Scan for the cell matching the given text and deliver its [x, y] coordinate at center. 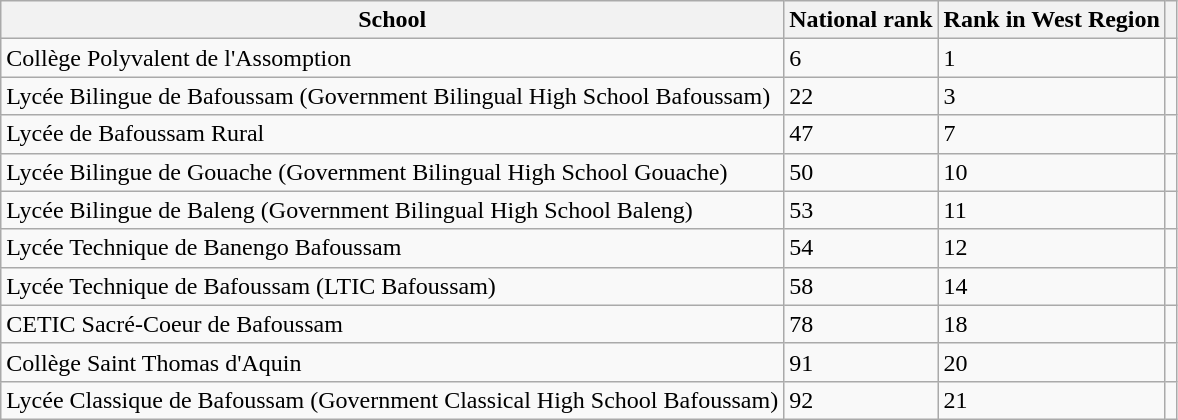
91 [861, 362]
10 [1052, 172]
14 [1052, 286]
7 [1052, 134]
47 [861, 134]
22 [861, 96]
54 [861, 248]
Lycée Bilingue de Bafoussam (Government Bilingual High School Bafoussam) [392, 96]
Lycée Technique de Banengo Bafoussam [392, 248]
78 [861, 324]
Collège Polyvalent de l'Assomption [392, 58]
Lycée Technique de Bafoussam (LTIC Bafoussam) [392, 286]
21 [1052, 400]
Lycée Bilingue de Baleng (Government Bilingual High School Baleng) [392, 210]
CETIC Sacré-Coeur de Bafoussam [392, 324]
Lycée de Bafoussam Rural [392, 134]
National rank [861, 20]
3 [1052, 96]
Collège Saint Thomas d'Aquin [392, 362]
School [392, 20]
1 [1052, 58]
Lycée Bilingue de Gouache (Government Bilingual High School Gouache) [392, 172]
Rank in West Region [1052, 20]
18 [1052, 324]
20 [1052, 362]
Lycée Classique de Bafoussam (Government Classical High School Bafoussam) [392, 400]
92 [861, 400]
12 [1052, 248]
53 [861, 210]
11 [1052, 210]
6 [861, 58]
50 [861, 172]
58 [861, 286]
